From the cell containing the given text, extract its center point as (x, y) coordinate. 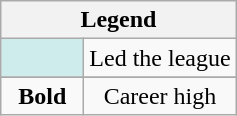
Legend (118, 20)
Bold (42, 96)
Career high (160, 96)
Led the league (160, 58)
